Determine the (X, Y) coordinate at the center of the cell enclosing the given text.  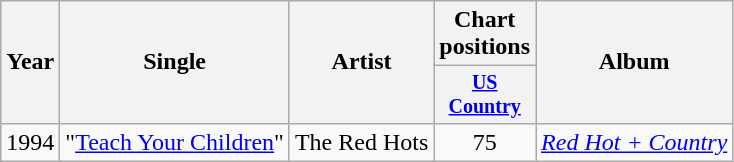
Artist (361, 62)
1994 (30, 142)
75 (485, 142)
Red Hot + Country (634, 142)
Single (175, 62)
Chart positions (485, 34)
"Teach Your Children" (175, 142)
Year (30, 62)
Album (634, 62)
US Country (485, 94)
The Red Hots (361, 142)
